Return [X, Y] of the center of cell containing provided text 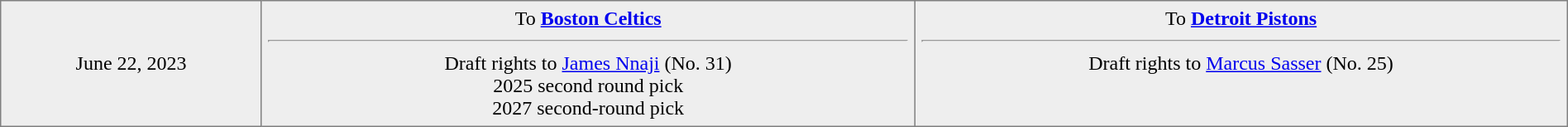
June 22, 2023 [131, 64]
To Detroit PistonsDraft rights to Marcus Sasser (No. 25) [1241, 64]
To Boston CelticsDraft rights to James Nnaji (No. 31)2025 second round pick2027 second-round pick [587, 64]
